Extract the (X, Y) coordinate from the center of the cell holding the provided text.  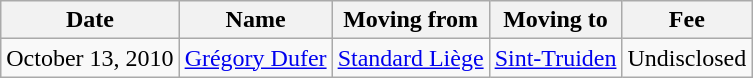
Moving from (410, 20)
Undisclosed (687, 58)
Fee (687, 20)
Sint-Truiden (556, 58)
Name (256, 20)
Grégory Dufer (256, 58)
Moving to (556, 20)
October 13, 2010 (90, 58)
Standard Liège (410, 58)
Date (90, 20)
